Locate the cell with the specified text and output its [X, Y] center coordinate. 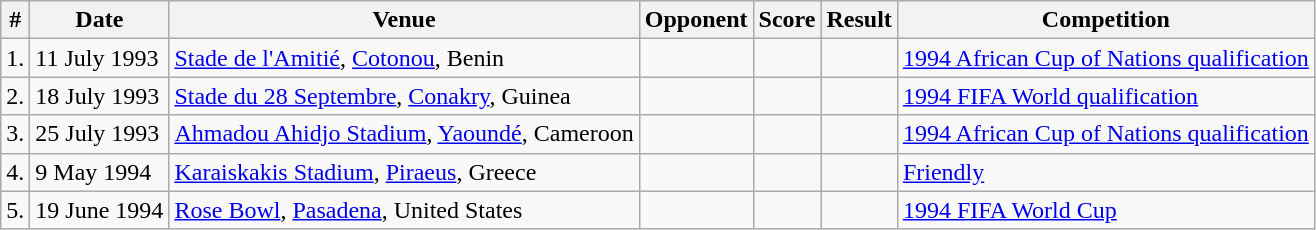
Date [100, 20]
# [16, 20]
11 July 1993 [100, 58]
25 July 1993 [100, 134]
1994 FIFA World Cup [1106, 210]
Competition [1106, 20]
Karaiskakis Stadium, Piraeus, Greece [404, 172]
Friendly [1106, 172]
3. [16, 134]
Result [859, 20]
1. [16, 58]
2. [16, 96]
Opponent [696, 20]
Stade du 28 Septembre, Conakry, Guinea [404, 96]
Rose Bowl, Pasadena, United States [404, 210]
19 June 1994 [100, 210]
Stade de l'Amitié, Cotonou, Benin [404, 58]
Venue [404, 20]
Score [787, 20]
5. [16, 210]
Ahmadou Ahidjo Stadium, Yaoundé, Cameroon [404, 134]
18 July 1993 [100, 96]
1994 FIFA World qualification [1106, 96]
4. [16, 172]
9 May 1994 [100, 172]
